Determine the [x, y] coordinate at the center of the cell enclosing the given text.  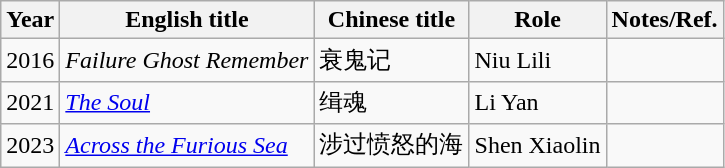
2023 [30, 146]
The Soul [187, 102]
Chinese title [392, 20]
衰鬼记 [392, 60]
Year [30, 20]
Shen Xiaolin [538, 146]
涉过愤怒的海 [392, 146]
Failure Ghost Remember [187, 60]
2016 [30, 60]
缉魂 [392, 102]
English title [187, 20]
2021 [30, 102]
Li Yan [538, 102]
Role [538, 20]
Notes/Ref. [664, 20]
Across the Furious Sea [187, 146]
Niu Lili [538, 60]
